Return the (x, y) coordinate for the center point of the cell that contains the specified text.  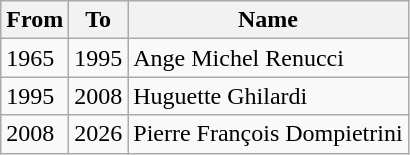
Huguette Ghilardi (268, 96)
1965 (35, 58)
From (35, 20)
Name (268, 20)
To (98, 20)
Pierre François Dompietrini (268, 134)
2026 (98, 134)
Ange Michel Renucci (268, 58)
